Locate the cell with the specified text and output its (X, Y) center coordinate. 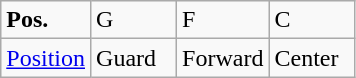
C (312, 20)
F (223, 20)
Position (46, 58)
Forward (223, 58)
G (134, 20)
Center (312, 58)
Guard (134, 58)
Pos. (46, 20)
